Determine the [x, y] coordinate at the center of the cell enclosing the given text.  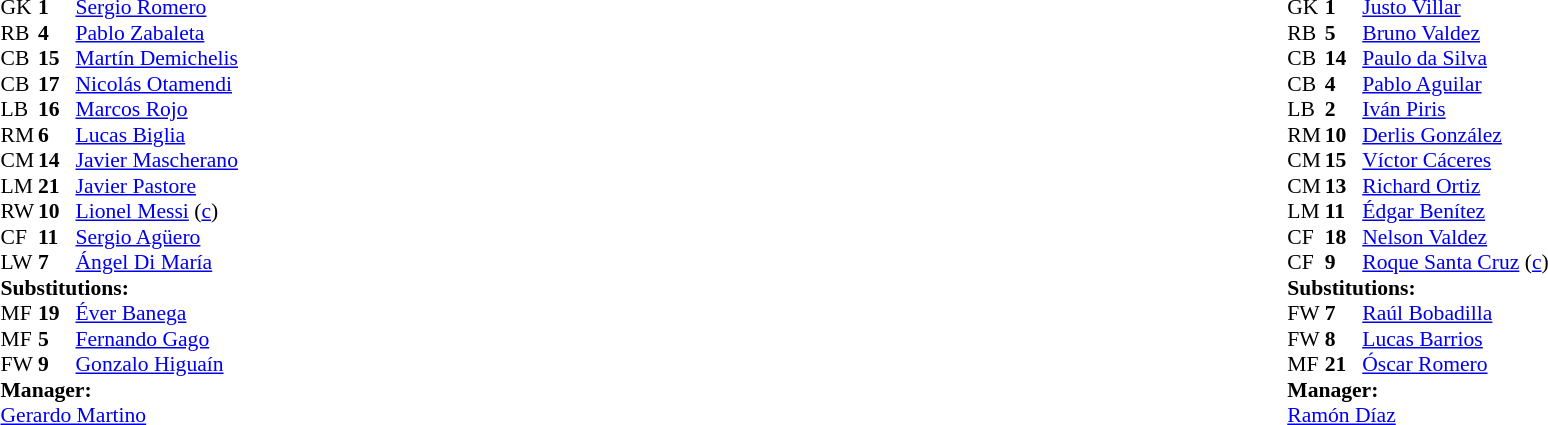
Gonzalo Higuaín [157, 365]
Pablo Zabaleta [157, 33]
Lionel Messi (c) [157, 211]
Lucas Biglia [157, 135]
Bruno Valdez [1455, 33]
Javier Pastore [157, 186]
Javier Mascherano [157, 161]
Ángel Di María [157, 263]
Paulo da Silva [1455, 59]
Marcos Rojo [157, 109]
Víctor Cáceres [1455, 161]
Óscar Romero [1455, 365]
Roque Santa Cruz (c) [1455, 263]
Derlis González [1455, 135]
Nelson Valdez [1455, 237]
Fernando Gago [157, 339]
Raúl Bobadilla [1455, 313]
Richard Ortiz [1455, 186]
Iván Piris [1455, 109]
LW [19, 263]
Nicolás Otamendi [157, 84]
Édgar Benítez [1455, 211]
13 [1344, 186]
19 [57, 313]
17 [57, 84]
8 [1344, 339]
18 [1344, 237]
Pablo Aguilar [1455, 84]
Sergio Agüero [157, 237]
6 [57, 135]
RW [19, 211]
Éver Banega [157, 313]
2 [1344, 109]
Martín Demichelis [157, 59]
Lucas Barrios [1455, 339]
16 [57, 109]
